Capture the cell that displays the provided text and extract its (x, y) central coordinate. 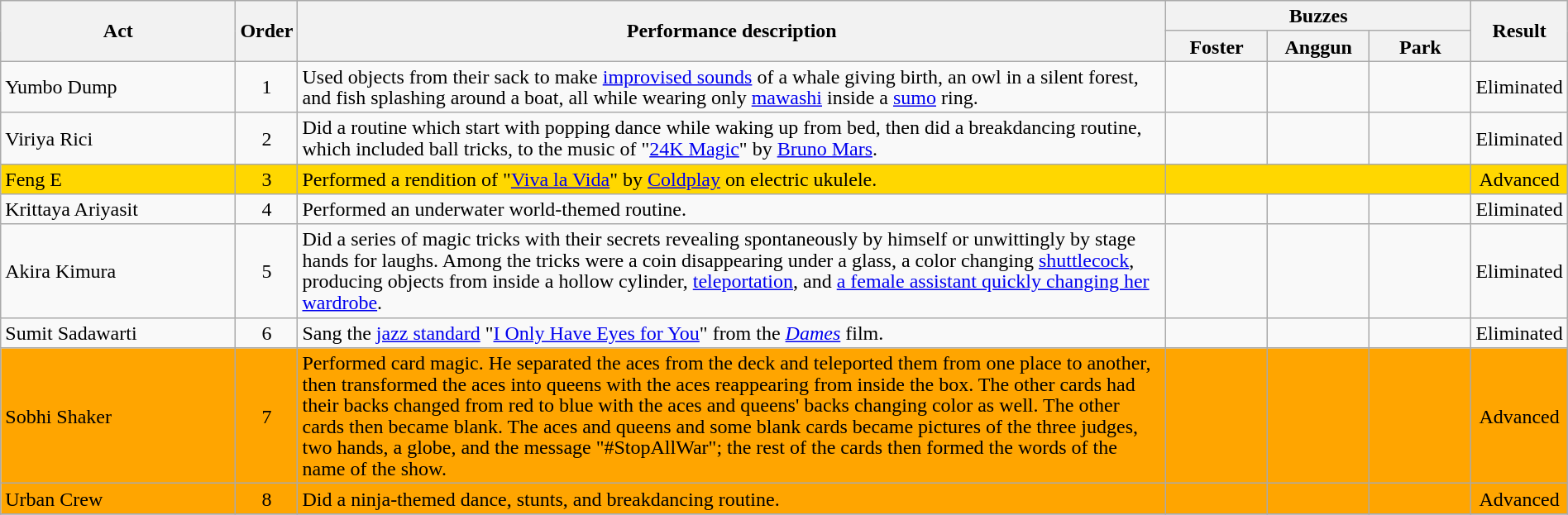
7 (266, 416)
2 (266, 138)
Krittaya Ariyasit (118, 210)
Foster (1216, 46)
Performed an underwater world-themed routine. (732, 210)
Performance description (732, 31)
Act (118, 31)
1 (266, 87)
Did a ninja-themed dance, stunts, and breakdancing routine. (732, 499)
Buzzes (1318, 17)
Akira Kimura (118, 271)
Sumit Sadawarti (118, 332)
Yumbo Dump (118, 87)
Order (266, 31)
6 (266, 332)
Performed a rendition of "Viva la Vida" by Coldplay on electric ukulele. (732, 179)
Result (1519, 31)
3 (266, 179)
Sang the jazz standard "I Only Have Eyes for You" from the Dames film. (732, 332)
8 (266, 499)
Viriya Rici (118, 138)
5 (266, 271)
Park (1421, 46)
Urban Crew (118, 499)
Anggun (1318, 46)
4 (266, 210)
Sobhi Shaker (118, 416)
Feng E (118, 179)
